Find where the given text appears and provide that cell's center as [X, Y] coordinate. 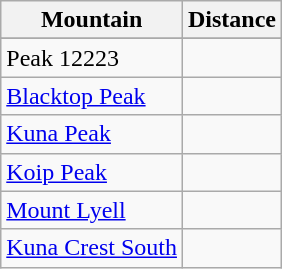
Mountain [92, 20]
Peak 12223 [92, 58]
Kuna Peak [92, 134]
Distance [232, 20]
Koip Peak [92, 172]
Kuna Crest South [92, 248]
Blacktop Peak [92, 96]
Mount Lyell [92, 210]
